Locate the cell with the specified text and output its [X, Y] center coordinate. 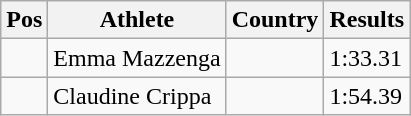
Country [275, 20]
1:54.39 [367, 96]
Pos [24, 20]
1:33.31 [367, 58]
Results [367, 20]
Athlete [137, 20]
Emma Mazzenga [137, 58]
Claudine Crippa [137, 96]
